Scan for the cell matching the given text and deliver its [X, Y] coordinate at center. 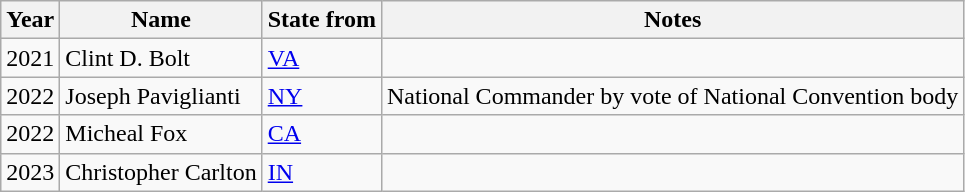
2023 [30, 172]
National Commander by vote of National Convention body [672, 96]
NY [322, 96]
Notes [672, 20]
State from [322, 20]
Joseph Paviglianti [161, 96]
IN [322, 172]
Name [161, 20]
Clint D. Bolt [161, 58]
Christopher Carlton [161, 172]
Year [30, 20]
VA [322, 58]
2021 [30, 58]
CA [322, 134]
Micheal Fox [161, 134]
